Locate the cell with the specified text and output its [X, Y] center coordinate. 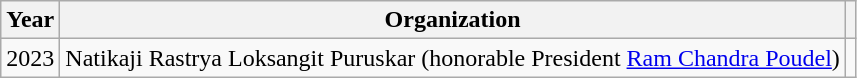
2023 [30, 58]
Year [30, 20]
Organization [453, 20]
Natikaji Rastrya Loksangit Puruskar (honorable President Ram Chandra Poudel) [453, 58]
